Determine the (X, Y) coordinate at the center of the cell enclosing the given text.  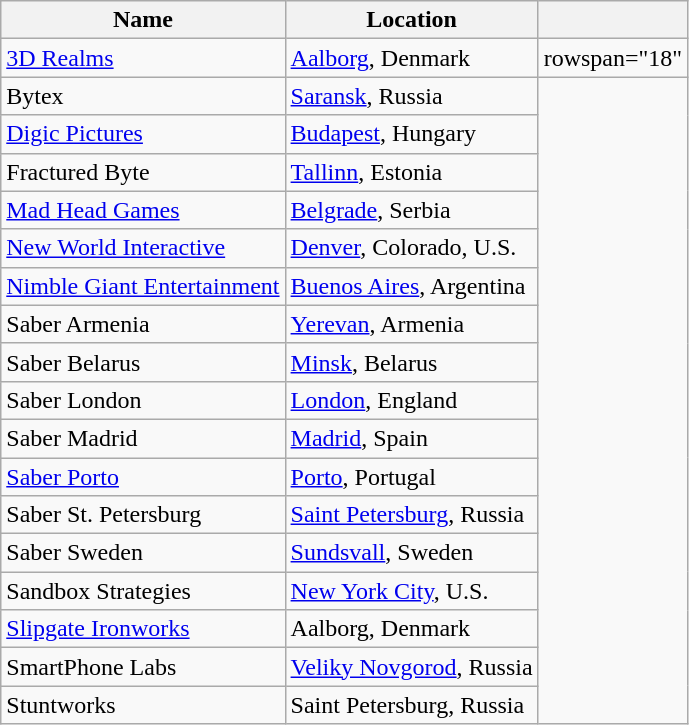
Location (412, 20)
Porto, Portugal (412, 477)
Saber Porto (143, 477)
Mad Head Games (143, 210)
Saber Sweden (143, 553)
Sundsvall, Sweden (412, 553)
Stuntworks (143, 705)
Madrid, Spain (412, 438)
Digic Pictures (143, 134)
London, England (412, 400)
Denver, Colorado, U.S. (412, 248)
Sandbox Strategies (143, 591)
Veliky Novgorod, Russia (412, 667)
Belgrade, Serbia (412, 210)
Name (143, 20)
Buenos Aires, Argentina (412, 286)
Saber Belarus (143, 362)
Tallinn, Estonia (412, 172)
Saransk, Russia (412, 96)
Bytex (143, 96)
Minsk, Belarus (412, 362)
Budapest, Hungary (412, 134)
Nimble Giant Entertainment (143, 286)
Saber London (143, 400)
New York City, U.S. (412, 591)
Saber St. Petersburg (143, 515)
Slipgate Ironworks (143, 629)
Saber Madrid (143, 438)
3D Realms (143, 58)
New World Interactive (143, 248)
SmartPhone Labs (143, 667)
rowspan="18" (613, 58)
Saber Armenia (143, 324)
Yerevan, Armenia (412, 324)
Fractured Byte (143, 172)
